Output the (x, y) coordinate of the center of the cell containing the given text.  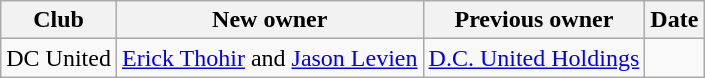
Previous owner (534, 20)
New owner (270, 20)
DC United (59, 58)
Erick Thohir and Jason Levien (270, 58)
D.C. United Holdings (534, 58)
Club (59, 20)
Date (674, 20)
